Find where the given text appears and provide that cell's center as (X, Y) coordinate. 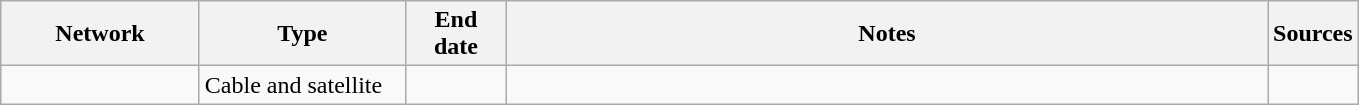
Type (302, 34)
Cable and satellite (302, 85)
Sources (1314, 34)
End date (456, 34)
Notes (886, 34)
Network (100, 34)
